Return (X, Y) of the center of cell containing provided text 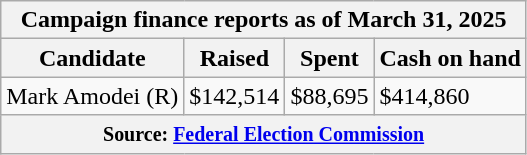
$142,514 (234, 96)
Mark Amodei (R) (92, 96)
Campaign finance reports as of March 31, 2025 (264, 20)
$414,860 (450, 96)
Cash on hand (450, 58)
Raised (234, 58)
Spent (330, 58)
$88,695 (330, 96)
Candidate (92, 58)
Source: Federal Election Commission (264, 134)
